Locate the cell with the specified text and output its (X, Y) center coordinate. 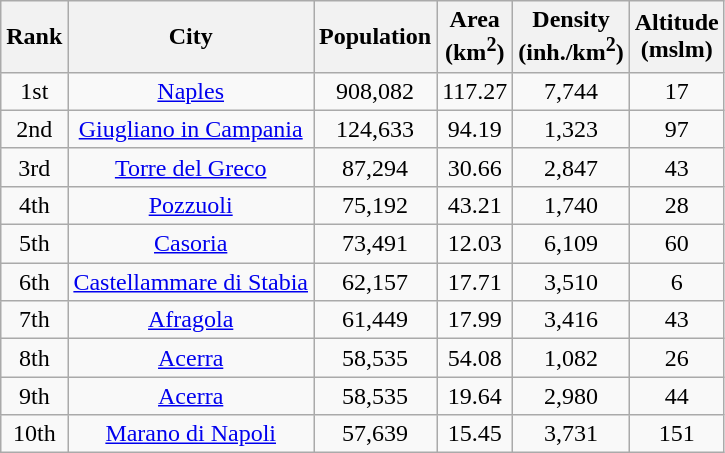
Population (376, 37)
Pozzuoli (191, 205)
Afragola (191, 320)
61,449 (376, 320)
17.99 (475, 320)
Naples (191, 91)
7th (34, 320)
Rank (34, 37)
1,323 (571, 129)
12.03 (475, 244)
3,510 (571, 282)
3,416 (571, 320)
2,980 (571, 396)
94.19 (475, 129)
1,740 (571, 205)
3,731 (571, 434)
87,294 (376, 167)
62,157 (376, 282)
54.08 (475, 358)
43.21 (475, 205)
Casoria (191, 244)
6th (34, 282)
Castellammare di Stabia (191, 282)
City (191, 37)
Marano di Napoli (191, 434)
151 (676, 434)
117.27 (475, 91)
28 (676, 205)
97 (676, 129)
9th (34, 396)
8th (34, 358)
Giugliano in Campania (191, 129)
15.45 (475, 434)
6 (676, 282)
30.66 (475, 167)
2,847 (571, 167)
19.64 (475, 396)
10th (34, 434)
5th (34, 244)
60 (676, 244)
1st (34, 91)
7,744 (571, 91)
6,109 (571, 244)
124,633 (376, 129)
17 (676, 91)
Torre del Greco (191, 167)
2nd (34, 129)
73,491 (376, 244)
44 (676, 396)
1,082 (571, 358)
908,082 (376, 91)
3rd (34, 167)
57,639 (376, 434)
26 (676, 358)
4th (34, 205)
17.71 (475, 282)
Density(inh./km2) (571, 37)
75,192 (376, 205)
Altitude (mslm) (676, 37)
Area (km2) (475, 37)
